Provide the (X, Y) coordinate of the cell's center where the given text is located.  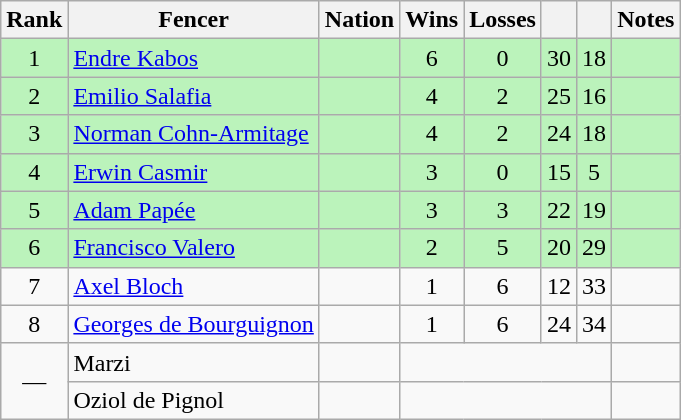
Fencer (194, 20)
Losses (503, 20)
29 (594, 248)
Adam Papée (194, 210)
7 (34, 286)
Erwin Casmir (194, 172)
Notes (646, 20)
15 (558, 172)
25 (558, 96)
Marzi (194, 362)
— (34, 381)
Rank (34, 20)
20 (558, 248)
34 (594, 324)
Axel Bloch (194, 286)
22 (558, 210)
Georges de Bourguignon (194, 324)
8 (34, 324)
Oziol de Pignol (194, 400)
Norman Cohn-Armitage (194, 134)
19 (594, 210)
30 (558, 58)
Nation (359, 20)
Wins (432, 20)
Emilio Salafia (194, 96)
Francisco Valero (194, 248)
12 (558, 286)
Endre Kabos (194, 58)
33 (594, 286)
16 (594, 96)
